Search for the cell housing the specified text and yield its [X, Y] center coordinate. 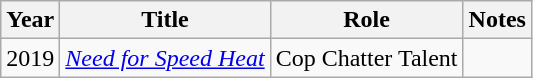
Year [30, 20]
2019 [30, 58]
Notes [497, 20]
Title [165, 20]
Role [366, 20]
Cop Chatter Talent [366, 58]
Need for Speed Heat [165, 58]
